From the cell containing the given text, extract its center point as (X, Y) coordinate. 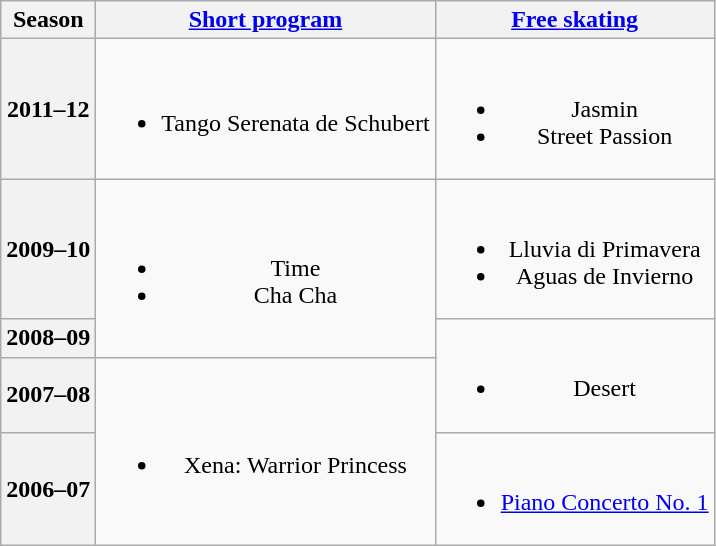
Tango Serenata de Schubert (266, 109)
Xena: Warrior Princess (266, 451)
Free skating (574, 20)
Jasmin Street Passion (574, 109)
Time Cha Cha (266, 268)
Short program (266, 20)
2007–08 (48, 394)
2011–12 (48, 109)
Lluvia di Primavera Aguas de Invierno (574, 249)
Desert (574, 376)
Season (48, 20)
2006–07 (48, 488)
2009–10 (48, 249)
2008–09 (48, 338)
Piano Concerto No. 1 (574, 488)
